Search for the cell housing the specified text and yield its [X, Y] center coordinate. 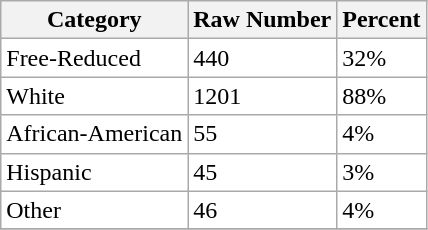
1201 [262, 96]
45 [262, 172]
Percent [382, 20]
Other [94, 210]
Free-Reduced [94, 58]
32% [382, 58]
440 [262, 58]
Hispanic [94, 172]
55 [262, 134]
African-American [94, 134]
Category [94, 20]
46 [262, 210]
Raw Number [262, 20]
88% [382, 96]
3% [382, 172]
White [94, 96]
